Return (X, Y) of the center of cell containing provided text 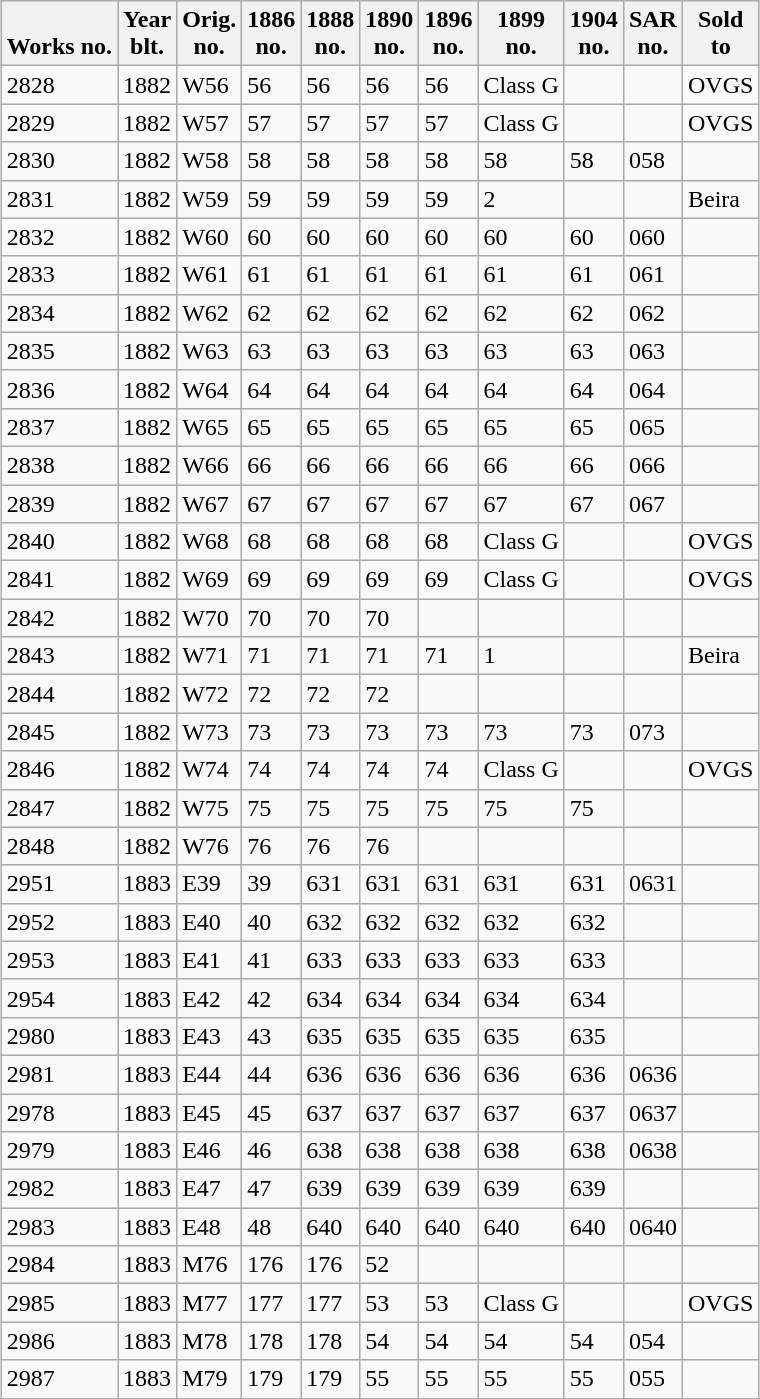
2838 (59, 465)
46 (272, 1151)
W58 (210, 161)
E45 (210, 1113)
2841 (59, 580)
Soldto (720, 34)
2846 (59, 770)
2842 (59, 618)
40 (272, 922)
W69 (210, 580)
062 (652, 313)
2836 (59, 389)
0637 (652, 1113)
E48 (210, 1227)
058 (652, 161)
061 (652, 275)
M76 (210, 1265)
2834 (59, 313)
2987 (59, 1379)
W57 (210, 123)
2848 (59, 846)
2828 (59, 85)
W73 (210, 732)
52 (390, 1265)
2952 (59, 922)
W60 (210, 237)
0636 (652, 1074)
1899no. (521, 34)
E46 (210, 1151)
W62 (210, 313)
2831 (59, 199)
W74 (210, 770)
W65 (210, 427)
2844 (59, 694)
W66 (210, 465)
W71 (210, 656)
43 (272, 1036)
2954 (59, 998)
065 (652, 427)
M78 (210, 1341)
SARno. (652, 34)
2843 (59, 656)
47 (272, 1189)
Yearblt. (148, 34)
45 (272, 1113)
2833 (59, 275)
M77 (210, 1303)
073 (652, 732)
E42 (210, 998)
055 (652, 1379)
Works no. (59, 34)
1888no. (330, 34)
42 (272, 998)
054 (652, 1341)
W76 (210, 846)
2983 (59, 1227)
2981 (59, 1074)
E47 (210, 1189)
2980 (59, 1036)
W63 (210, 351)
48 (272, 1227)
Orig.no. (210, 34)
W59 (210, 199)
41 (272, 960)
064 (652, 389)
2 (521, 199)
2832 (59, 237)
E40 (210, 922)
066 (652, 465)
2953 (59, 960)
0640 (652, 1227)
2978 (59, 1113)
2837 (59, 427)
2845 (59, 732)
E39 (210, 884)
2835 (59, 351)
2951 (59, 884)
0631 (652, 884)
1 (521, 656)
E44 (210, 1074)
M79 (210, 1379)
1904no. (594, 34)
E41 (210, 960)
1896no. (448, 34)
39 (272, 884)
1890no. (390, 34)
2985 (59, 1303)
W64 (210, 389)
0638 (652, 1151)
2984 (59, 1265)
W72 (210, 694)
060 (652, 237)
44 (272, 1074)
2982 (59, 1189)
W56 (210, 85)
W61 (210, 275)
2829 (59, 123)
2839 (59, 503)
2847 (59, 808)
2986 (59, 1341)
W68 (210, 542)
2830 (59, 161)
W70 (210, 618)
063 (652, 351)
1886no. (272, 34)
E43 (210, 1036)
W67 (210, 503)
2840 (59, 542)
W75 (210, 808)
2979 (59, 1151)
067 (652, 503)
